Extract the (x, y) coordinate from the center of the cell holding the provided text.  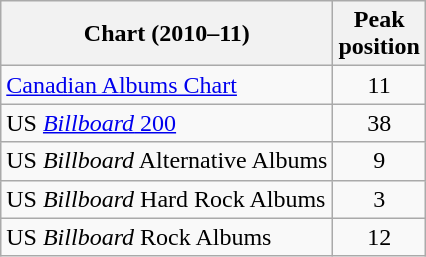
US Billboard Alternative Albums (167, 161)
Canadian Albums Chart (167, 85)
9 (379, 161)
Chart (2010–11) (167, 34)
US Billboard Hard Rock Albums (167, 199)
12 (379, 237)
US Billboard Rock Albums (167, 237)
11 (379, 85)
3 (379, 199)
38 (379, 123)
US Billboard 200 (167, 123)
Peakposition (379, 34)
